Pinpoint the cell where the given text exists, returning its (x, y) midpoint coordinate. 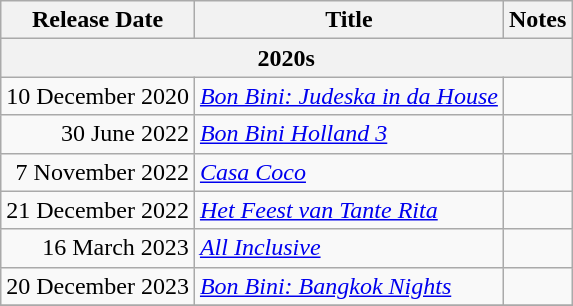
20 December 2023 (98, 286)
30 June 2022 (98, 134)
All Inclusive (348, 248)
2020s (286, 58)
Bon Bini: Judeska in da House (348, 96)
Release Date (98, 20)
Het Feest van Tante Rita (348, 210)
10 December 2020 (98, 96)
Title (348, 20)
16 March 2023 (98, 248)
Casa Coco (348, 172)
Bon Bini: Bangkok Nights (348, 286)
7 November 2022 (98, 172)
Bon Bini Holland 3 (348, 134)
Notes (537, 20)
21 December 2022 (98, 210)
